Capture the cell that displays the provided text and extract its [X, Y] central coordinate. 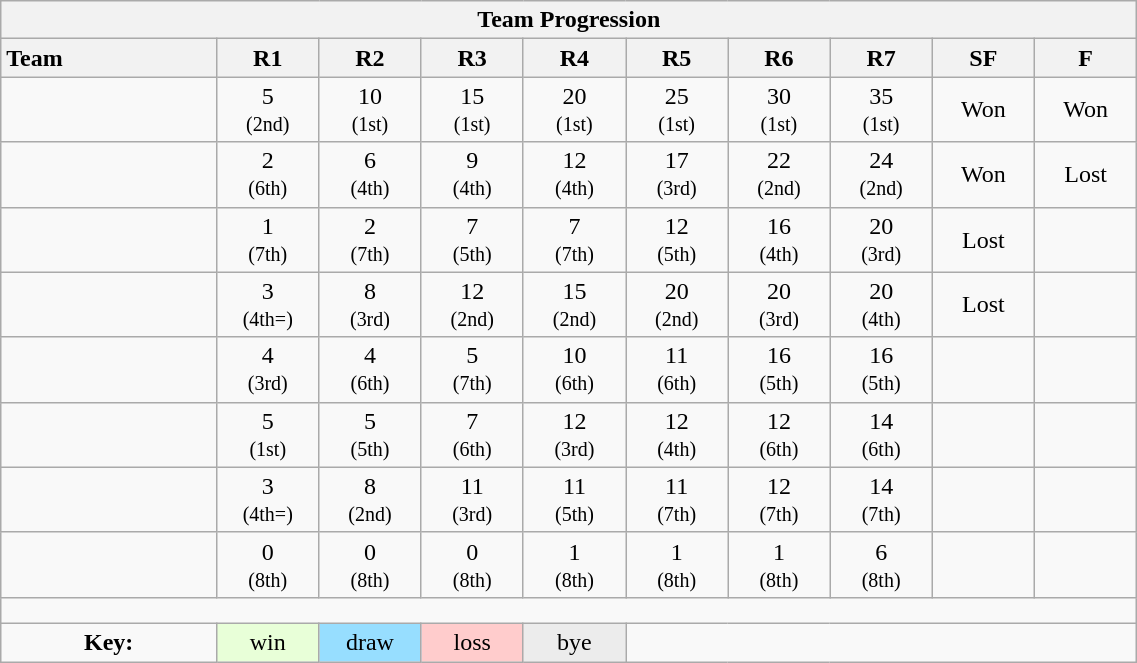
17 (3rd) [677, 174]
20 (2nd) [677, 304]
4 (6th) [370, 370]
5 (2nd) [268, 110]
Team Progression [569, 20]
7 (6th) [472, 434]
8 (2nd) [370, 500]
R7 [881, 58]
4 (3rd) [268, 370]
2 (6th) [268, 174]
draw [370, 642]
R5 [677, 58]
15 (1st) [472, 110]
11 (6th) [677, 370]
R1 [268, 58]
R6 [779, 58]
R3 [472, 58]
1 (7th) [268, 240]
6 (4th) [370, 174]
12 (5th) [677, 240]
5 (7th) [472, 370]
12 (2nd) [472, 304]
8 (3rd) [370, 304]
14 (7th) [881, 500]
11 (5th) [574, 500]
bye [574, 642]
16 (4th) [779, 240]
SF [983, 58]
22 (2nd) [779, 174]
12 (6th) [779, 434]
35 (1st) [881, 110]
R2 [370, 58]
10 (1st) [370, 110]
25 (1st) [677, 110]
7 (5th) [472, 240]
5 (1st) [268, 434]
12 (7th) [779, 500]
7 (7th) [574, 240]
24 (2nd) [881, 174]
12 (3rd) [574, 434]
R4 [574, 58]
Key: [109, 642]
loss [472, 642]
2 (7th) [370, 240]
10 (6th) [574, 370]
14 (6th) [881, 434]
F [1085, 58]
15 (2nd) [574, 304]
11 (3rd) [472, 500]
9 (4th) [472, 174]
11 (7th) [677, 500]
20 (4th) [881, 304]
Team [109, 58]
20 (1st) [574, 110]
6 (8th) [881, 564]
5 (5th) [370, 434]
30 (1st) [779, 110]
win [268, 642]
